Return the [X, Y] coordinate for the center point of the cell that contains the specified text.  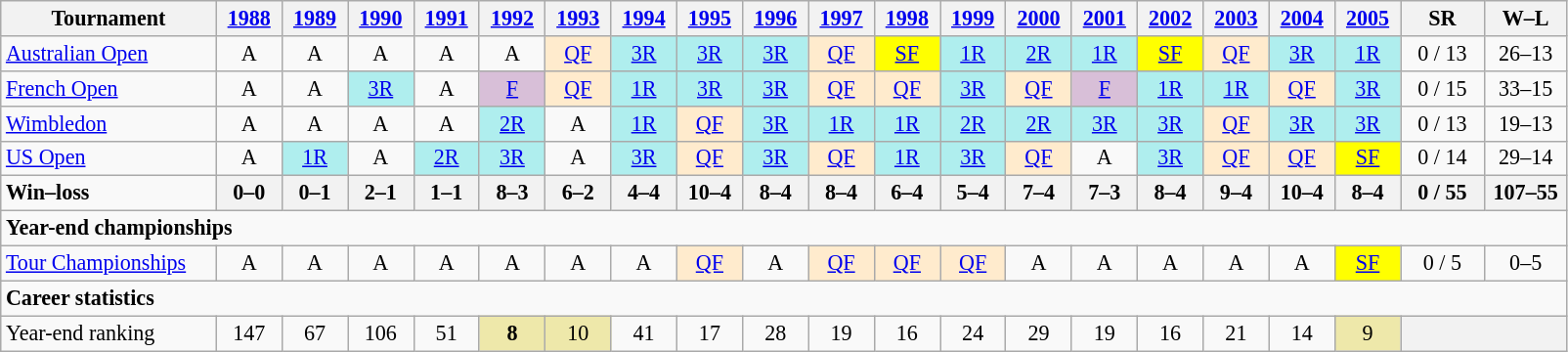
Year-end championships [784, 228]
1997 [841, 18]
2001 [1105, 18]
1992 [512, 18]
0 / 5 [1443, 263]
5–4 [974, 194]
W–L [1525, 18]
Wimbledon [109, 123]
0 / 15 [1443, 88]
SR [1443, 18]
0 / 14 [1443, 158]
26–13 [1525, 53]
19–13 [1525, 123]
107–55 [1525, 194]
Tournament [109, 18]
33–15 [1525, 88]
17 [710, 333]
8–3 [512, 194]
0 / 55 [1443, 194]
Tour Championships [109, 263]
51 [446, 333]
1993 [579, 18]
10 [579, 333]
2003 [1236, 18]
7–3 [1105, 194]
29 [1038, 333]
106 [381, 333]
29–14 [1525, 158]
28 [776, 333]
9–4 [1236, 194]
147 [248, 333]
1994 [643, 18]
Year-end ranking [109, 333]
1998 [907, 18]
0–1 [315, 194]
2000 [1038, 18]
US Open [109, 158]
Australian Open [109, 53]
Career statistics [784, 298]
9 [1367, 333]
2005 [1367, 18]
4–4 [643, 194]
1–1 [446, 194]
7–4 [1038, 194]
2004 [1302, 18]
0–5 [1525, 263]
0–0 [248, 194]
21 [1236, 333]
6–2 [579, 194]
1999 [974, 18]
41 [643, 333]
1996 [776, 18]
67 [315, 333]
1990 [381, 18]
8 [512, 333]
1989 [315, 18]
French Open [109, 88]
14 [1302, 333]
2–1 [381, 194]
Win–loss [109, 194]
1991 [446, 18]
24 [974, 333]
1995 [710, 18]
1988 [248, 18]
2002 [1169, 18]
6–4 [907, 194]
